Search for the cell housing the specified text and yield its (x, y) center coordinate. 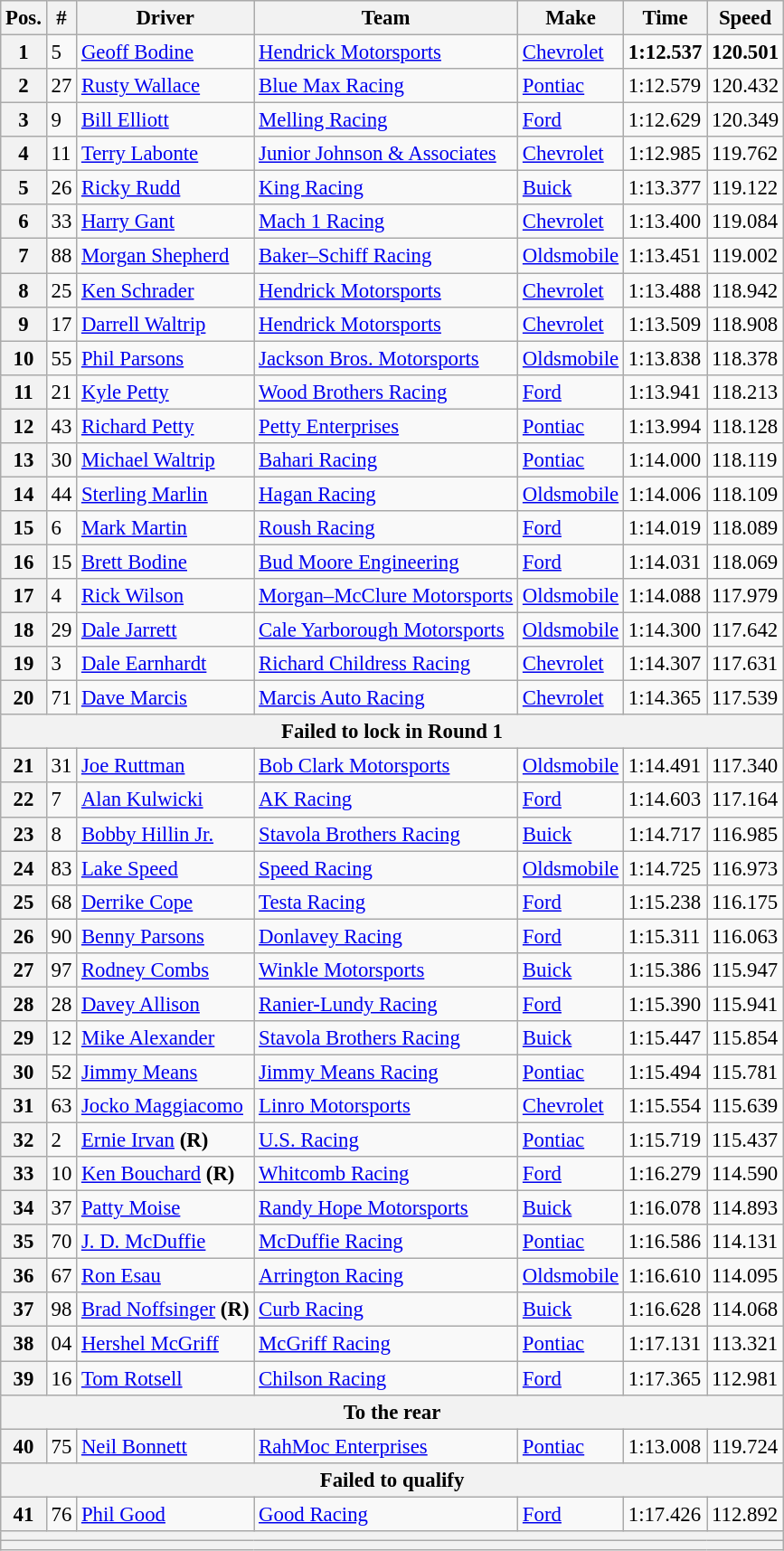
38 (24, 1344)
98 (61, 1310)
114.893 (745, 1208)
70 (61, 1242)
McDuffie Racing (386, 1242)
40 (24, 1446)
Rusty Wallace (165, 86)
Darrell Waltrip (165, 324)
19 (24, 664)
Chilson Racing (386, 1378)
1:15.494 (665, 1072)
RahMoc Enterprises (386, 1446)
23 (24, 834)
117.340 (745, 766)
39 (24, 1378)
90 (61, 936)
Patty Moise (165, 1208)
Bob Clark Motorsports (386, 766)
1:13.941 (665, 392)
63 (61, 1106)
43 (61, 426)
36 (24, 1276)
1:14.307 (665, 664)
88 (61, 256)
1:17.365 (665, 1378)
Rick Wilson (165, 596)
Harry Gant (165, 222)
Alan Kulwicki (165, 800)
114.131 (745, 1242)
115.941 (745, 1004)
118.942 (745, 290)
24 (24, 868)
Ron Esau (165, 1276)
112.892 (745, 1514)
1:13.488 (665, 290)
Arrington Racing (386, 1276)
1:14.088 (665, 596)
1:13.377 (665, 188)
1:16.586 (665, 1242)
Jocko Maggiacomo (165, 1106)
97 (61, 970)
Team (386, 18)
Speed Racing (386, 868)
Mike Alexander (165, 1038)
Marcis Auto Racing (386, 698)
115.437 (745, 1140)
118.908 (745, 324)
Pos. (24, 18)
Mach 1 Racing (386, 222)
Wood Brothers Racing (386, 392)
Failed to qualify (392, 1480)
75 (61, 1446)
18 (24, 630)
1:12.985 (665, 154)
13 (24, 460)
Jimmy Means (165, 1072)
118.069 (745, 562)
Terry Labonte (165, 154)
1:14.491 (665, 766)
1:12.629 (665, 120)
J. D. McDuffie (165, 1242)
Whitcomb Racing (386, 1174)
1:17.131 (665, 1344)
32 (24, 1140)
Junior Johnson & Associates (386, 154)
Time (665, 18)
Ranier-Lundy Racing (386, 1004)
1:14.019 (665, 528)
118.089 (745, 528)
35 (24, 1242)
1:14.717 (665, 834)
115.639 (745, 1106)
1:15.554 (665, 1106)
114.590 (745, 1174)
1:15.386 (665, 970)
119.084 (745, 222)
52 (61, 1072)
1:13.838 (665, 358)
119.122 (745, 188)
Geoff Bodine (165, 52)
Phil Good (165, 1514)
Joe Ruttman (165, 766)
Roush Racing (386, 528)
Brad Noffsinger (R) (165, 1310)
1:14.603 (665, 800)
1:14.006 (665, 494)
1:14.000 (665, 460)
1:13.509 (665, 324)
Good Racing (386, 1514)
1:17.426 (665, 1514)
14 (24, 494)
Dave Marcis (165, 698)
Jimmy Means Racing (386, 1072)
119.762 (745, 154)
Testa Racing (386, 902)
1:14.031 (665, 562)
76 (61, 1514)
114.068 (745, 1310)
112.981 (745, 1378)
1:16.628 (665, 1310)
Hagan Racing (386, 494)
117.631 (745, 664)
118.128 (745, 426)
Richard Childress Racing (386, 664)
Driver (165, 18)
AK Racing (386, 800)
Jackson Bros. Motorsports (386, 358)
Bobby Hillin Jr. (165, 834)
Linro Motorsports (386, 1106)
King Racing (386, 188)
Make (571, 18)
120.432 (745, 86)
Donlavey Racing (386, 936)
118.213 (745, 392)
To the rear (392, 1412)
Brett Bodine (165, 562)
34 (24, 1208)
1:12.537 (665, 52)
120.349 (745, 120)
Bahari Racing (386, 460)
Ricky Rudd (165, 188)
Ken Bouchard (R) (165, 1174)
1 (24, 52)
1:15.447 (665, 1038)
1:13.008 (665, 1446)
1:14.725 (665, 868)
114.095 (745, 1276)
Benny Parsons (165, 936)
Lake Speed (165, 868)
04 (61, 1344)
1:15.311 (665, 936)
1:16.279 (665, 1174)
Sterling Marlin (165, 494)
Tom Rotsell (165, 1378)
113.321 (745, 1344)
1:13.400 (665, 222)
Derrike Cope (165, 902)
1:16.610 (665, 1276)
116.973 (745, 868)
Speed (745, 18)
Bud Moore Engineering (386, 562)
55 (61, 358)
1:12.579 (665, 86)
Curb Racing (386, 1310)
Ernie Irvan (R) (165, 1140)
119.002 (745, 256)
117.164 (745, 800)
# (61, 18)
Cale Yarborough Motorsports (386, 630)
67 (61, 1276)
41 (24, 1514)
Mark Martin (165, 528)
118.119 (745, 460)
U.S. Racing (386, 1140)
Dale Earnhardt (165, 664)
McGriff Racing (386, 1344)
Hershel McGriff (165, 1344)
1:13.994 (665, 426)
1:14.365 (665, 698)
115.854 (745, 1038)
Failed to lock in Round 1 (392, 732)
Morgan Shepherd (165, 256)
Bill Elliott (165, 120)
Baker–Schiff Racing (386, 256)
118.378 (745, 358)
119.724 (745, 1446)
Neil Bonnett (165, 1446)
Winkle Motorsports (386, 970)
20 (24, 698)
1:14.300 (665, 630)
1:16.078 (665, 1208)
Richard Petty (165, 426)
Petty Enterprises (386, 426)
115.947 (745, 970)
22 (24, 800)
Michael Waltrip (165, 460)
Randy Hope Motorsports (386, 1208)
116.175 (745, 902)
117.642 (745, 630)
1:15.238 (665, 902)
1:13.451 (665, 256)
115.781 (745, 1072)
44 (61, 494)
Dale Jarrett (165, 630)
117.539 (745, 698)
120.501 (745, 52)
116.063 (745, 936)
68 (61, 902)
Morgan–McClure Motorsports (386, 596)
Phil Parsons (165, 358)
118.109 (745, 494)
1:15.390 (665, 1004)
116.985 (745, 834)
Ken Schrader (165, 290)
Melling Racing (386, 120)
83 (61, 868)
71 (61, 698)
117.979 (745, 596)
Blue Max Racing (386, 86)
Rodney Combs (165, 970)
1:15.719 (665, 1140)
Kyle Petty (165, 392)
Davey Allison (165, 1004)
